Find where the given text appears and provide that cell's center as (x, y) coordinate. 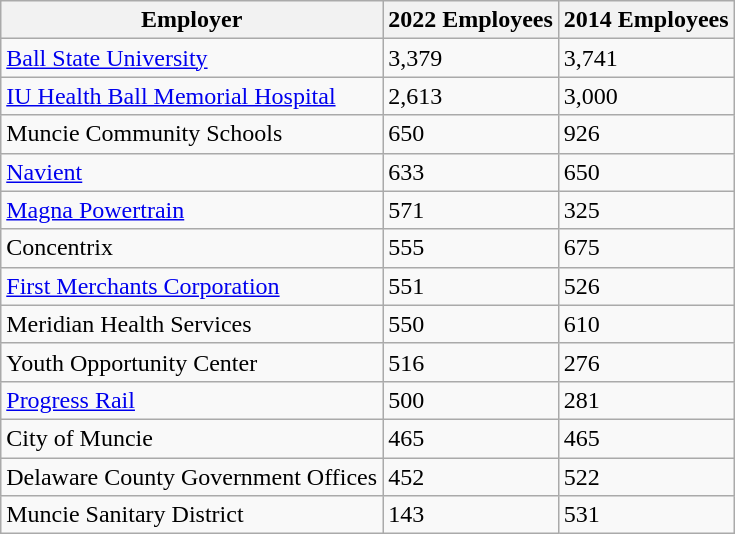
452 (471, 477)
526 (646, 286)
550 (471, 324)
Concentrix (192, 248)
3,741 (646, 58)
325 (646, 210)
First Merchants Corporation (192, 286)
610 (646, 324)
Navient (192, 172)
276 (646, 362)
522 (646, 477)
500 (471, 400)
2,613 (471, 96)
675 (646, 248)
3,379 (471, 58)
555 (471, 248)
143 (471, 515)
Delaware County Government Offices (192, 477)
Muncie Sanitary District (192, 515)
Employer (192, 20)
2014 Employees (646, 20)
3,000 (646, 96)
2022 Employees (471, 20)
926 (646, 134)
531 (646, 515)
Youth Opportunity Center (192, 362)
Progress Rail (192, 400)
City of Muncie (192, 438)
IU Health Ball Memorial Hospital (192, 96)
571 (471, 210)
516 (471, 362)
Muncie Community Schools (192, 134)
633 (471, 172)
Magna Powertrain (192, 210)
281 (646, 400)
551 (471, 286)
Meridian Health Services (192, 324)
Ball State University (192, 58)
